For the text-containing cell, return its midpoint in (X, Y) coordinate format. 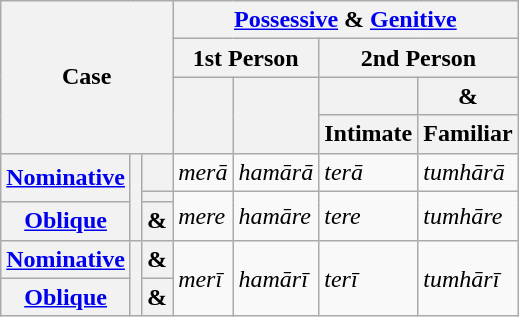
hamāre (276, 216)
terī (368, 278)
hamārī (276, 278)
merā (203, 172)
Familiar (468, 134)
Possessive & Genitive (346, 20)
mere (203, 216)
Intimate (368, 134)
2nd Person (418, 58)
1st Person (246, 58)
tumhārī (468, 278)
tumhārā (468, 172)
hamārā (276, 172)
Case (87, 77)
tere (368, 216)
merī (203, 278)
terā (368, 172)
tumhāre (468, 216)
